Identify which cell holds the provided text, then report its (X, Y) central coordinate. 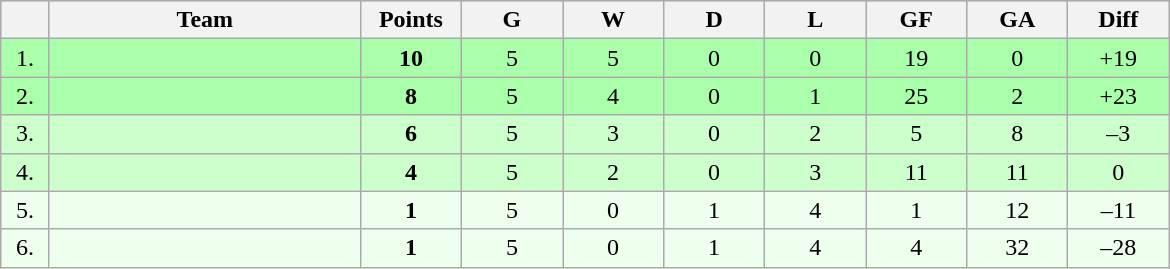
L (816, 20)
–28 (1118, 248)
W (612, 20)
+23 (1118, 96)
5. (26, 210)
–3 (1118, 134)
32 (1018, 248)
12 (1018, 210)
10 (410, 58)
1. (26, 58)
Points (410, 20)
Team (204, 20)
2. (26, 96)
19 (916, 58)
6. (26, 248)
3. (26, 134)
+19 (1118, 58)
–11 (1118, 210)
6 (410, 134)
D (714, 20)
Diff (1118, 20)
G (512, 20)
25 (916, 96)
GF (916, 20)
4. (26, 172)
GA (1018, 20)
